Provide the (x, y) coordinate of the cell's center where the given text is located.  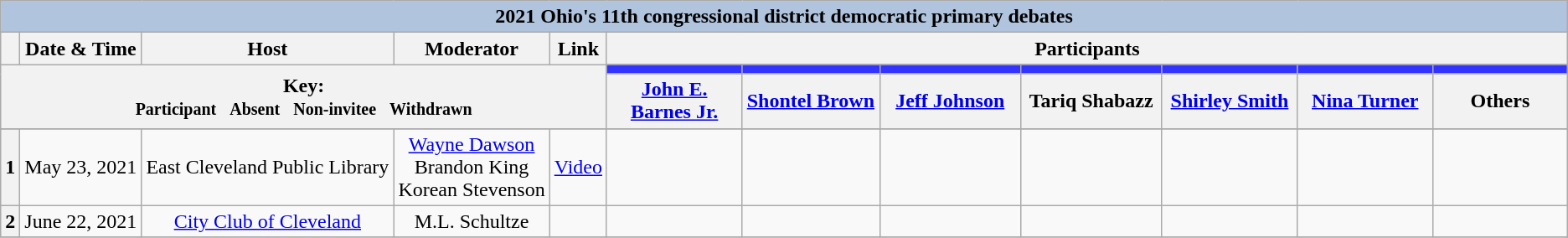
Host (268, 49)
City Club of Cleveland (268, 221)
Participants (1087, 49)
Moderator (472, 49)
May 23, 2021 (80, 167)
Key: Participant Absent Non-invitee Withdrawn (304, 96)
2 (10, 221)
Others (1501, 101)
Jeff Johnson (950, 101)
Date & Time (80, 49)
Link (578, 49)
East Cleveland Public Library (268, 167)
Shontel Brown (811, 101)
1 (10, 167)
John E. Barnes Jr. (673, 101)
Tariq Shabazz (1091, 101)
Nina Turner (1365, 101)
Wayne DawsonBrandon KingKorean Stevenson (472, 167)
2021 Ohio's 11th congressional district democratic primary debates (784, 17)
Shirley Smith (1230, 101)
M.L. Schultze (472, 221)
June 22, 2021 (80, 221)
Video (578, 167)
